Extract the [X, Y] coordinate from the center of the cell holding the provided text.  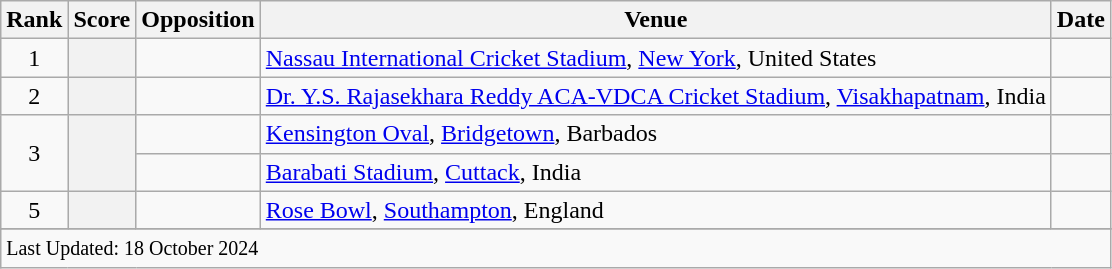
Score [102, 20]
Barabati Stadium, Cuttack, India [656, 172]
Nassau International Cricket Stadium, New York, United States [656, 58]
Kensington Oval, Bridgetown, Barbados [656, 134]
Opposition [198, 20]
Last Updated: 18 October 2024 [556, 248]
Rank [34, 20]
Dr. Y.S. Rajasekhara Reddy ACA-VDCA Cricket Stadium, Visakhapatnam, India [656, 96]
Venue [656, 20]
1 [34, 58]
5 [34, 210]
2 [34, 96]
Date [1080, 20]
3 [34, 153]
Rose Bowl, Southampton, England [656, 210]
